Detect which cell encompasses the target text, then output its (X, Y) center coordinate. 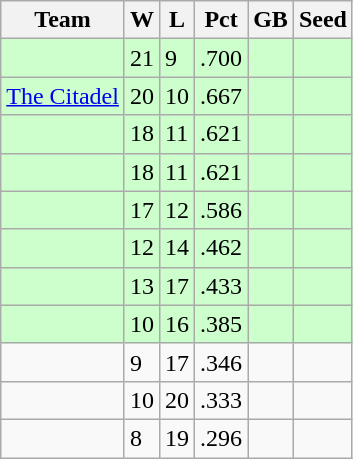
.385 (222, 324)
.433 (222, 286)
.586 (222, 210)
.333 (222, 400)
Team (63, 20)
.700 (222, 58)
L (178, 20)
13 (142, 286)
Pct (222, 20)
W (142, 20)
.296 (222, 438)
8 (142, 438)
21 (142, 58)
16 (178, 324)
.462 (222, 248)
GB (271, 20)
14 (178, 248)
.667 (222, 96)
.346 (222, 362)
19 (178, 438)
Seed (322, 20)
The Citadel (63, 96)
